From the cell containing the given text, extract its center point as (X, Y) coordinate. 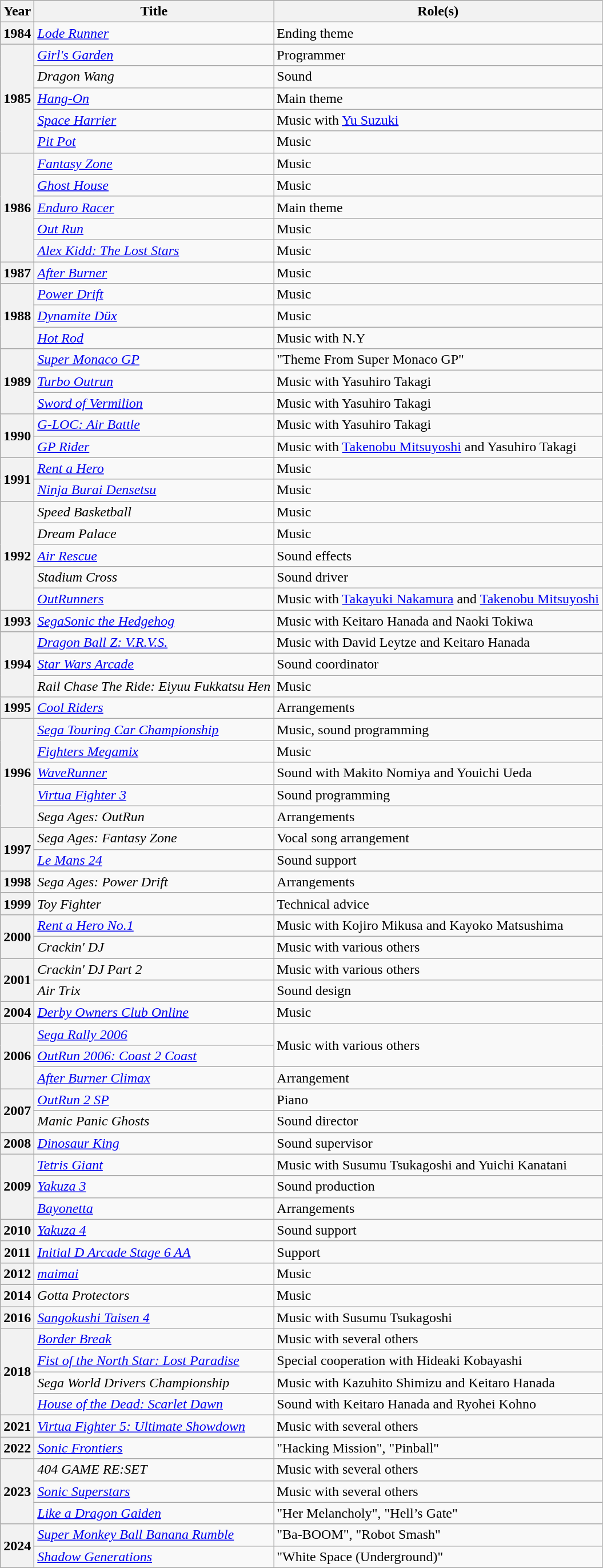
Sega Rally 2006 (154, 1034)
Dynamite Düx (154, 316)
Girl's Garden (154, 55)
2018 (17, 1372)
1996 (17, 773)
2021 (17, 1426)
Year (17, 11)
Crackin' DJ Part 2 (154, 969)
Dragon Ball Z: V.R.V.S. (154, 643)
Alex Kidd: The Lost Stars (154, 250)
Turbo Outrun (154, 381)
404 GAME RE:SET (154, 1470)
Sound (438, 77)
Sonic Frontiers (154, 1448)
Sound effects (438, 555)
Music with Yu Suzuki (438, 120)
Piano (438, 1100)
Super Monkey Ball Banana Rumble (154, 1535)
Fist of the North Star: Lost Paradise (154, 1361)
Sound director (438, 1121)
Lode Runner (154, 33)
"White Space (Underground)" (438, 1557)
Fighters Megamix (154, 751)
Speed Basketball (154, 512)
Music with Kojiro Mikusa and Kayoko Matsushima (438, 925)
OutRun 2 SP (154, 1100)
Manic Panic Ghosts (154, 1121)
Sound supervisor (438, 1143)
Dinosaur King (154, 1143)
1998 (17, 882)
2012 (17, 1273)
1995 (17, 708)
Dragon Wang (154, 77)
2009 (17, 1187)
"Ba-BOOM", "Robot Smash" (438, 1535)
Arrangement (438, 1078)
Music with Takayuki Nakamura and Takenobu Mitsuyoshi (438, 599)
Border Break (154, 1339)
GP Rider (154, 447)
Fantasy Zone (154, 164)
Le Mans 24 (154, 860)
Music with David Leytze and Keitaro Hanada (438, 643)
Music, sound programming (438, 730)
Music with Susumu Tsukagoshi (438, 1317)
2006 (17, 1056)
Enduro Racer (154, 207)
1993 (17, 620)
Derby Owners Club Online (154, 1013)
Yakuza 4 (154, 1230)
"Her Melancholy", "Hell’s Gate" (438, 1513)
Role(s) (438, 11)
OutRun 2006: Coast 2 Coast (154, 1056)
SegaSonic the Hedgehog (154, 620)
2014 (17, 1295)
1987 (17, 273)
Virtua Fighter 3 (154, 795)
Sega World Drivers Championship (154, 1383)
Toy Fighter (154, 904)
Programmer (438, 55)
2001 (17, 980)
Music with Kazuhito Shimizu and Keitaro Hanada (438, 1383)
Ending theme (438, 33)
House of the Dead: Scarlet Dawn (154, 1404)
"Hacking Mission", "Pinball" (438, 1448)
Rent a Hero (154, 468)
1989 (17, 381)
Technical advice (438, 904)
Super Monaco GP (154, 360)
1986 (17, 207)
Sega Ages: OutRun (154, 817)
2011 (17, 1252)
Sound programming (438, 795)
Support (438, 1252)
Crackin' DJ (154, 947)
2007 (17, 1111)
Virtua Fighter 5: Ultimate Showdown (154, 1426)
2004 (17, 1013)
1994 (17, 664)
Sound driver (438, 577)
2016 (17, 1317)
Hang-On (154, 98)
Sega Ages: Power Drift (154, 882)
Sangokushi Taisen 4 (154, 1317)
Shadow Generations (154, 1557)
1990 (17, 436)
1984 (17, 33)
WaveRunner (154, 773)
Vocal song arrangement (438, 838)
Rail Chase The Ride: Eiyuu Fukkatsu Hen (154, 686)
Sega Ages: Fantasy Zone (154, 838)
Sound with Keitaro Hanada and Ryohei Kohno (438, 1404)
G-LOC: Air Battle (154, 425)
Yakuza 3 (154, 1187)
After Burner (154, 273)
2010 (17, 1230)
Sound production (438, 1187)
1997 (17, 849)
Like a Dragon Gaiden (154, 1513)
Sword of Vermilion (154, 403)
Music with N.Y (438, 338)
Air Trix (154, 991)
Music with Keitaro Hanada and Naoki Tokiwa (438, 620)
Music with Takenobu Mitsuyoshi and Yasuhiro Takagi (438, 447)
Space Harrier (154, 120)
Rent a Hero No.1 (154, 925)
Power Drift (154, 295)
2008 (17, 1143)
Gotta Protectors (154, 1295)
1999 (17, 904)
1988 (17, 316)
Stadium Cross (154, 577)
Hot Rod (154, 338)
Ninja Burai Densetsu (154, 490)
Air Rescue (154, 555)
2023 (17, 1491)
After Burner Climax (154, 1078)
Tetris Giant (154, 1165)
Special cooperation with Hideaki Kobayashi (438, 1361)
2024 (17, 1546)
Sound coordinator (438, 664)
maimai (154, 1273)
1991 (17, 479)
Music with Susumu Tsukagoshi and Yuichi Kanatani (438, 1165)
Pit Pot (154, 142)
2022 (17, 1448)
Initial D Arcade Stage 6 AA (154, 1252)
Ghost House (154, 185)
1985 (17, 98)
Title (154, 11)
Bayonetta (154, 1208)
"Theme From Super Monaco GP" (438, 360)
2000 (17, 936)
Dream Palace (154, 534)
Sound design (438, 991)
Sonic Superstars (154, 1491)
Star Wars Arcade (154, 664)
Sega Touring Car Championship (154, 730)
1992 (17, 555)
Sound with Makito Nomiya and Youichi Ueda (438, 773)
Cool Riders (154, 708)
Out Run (154, 229)
OutRunners (154, 599)
